Identify which cell holds the provided text, then report its [X, Y] central coordinate. 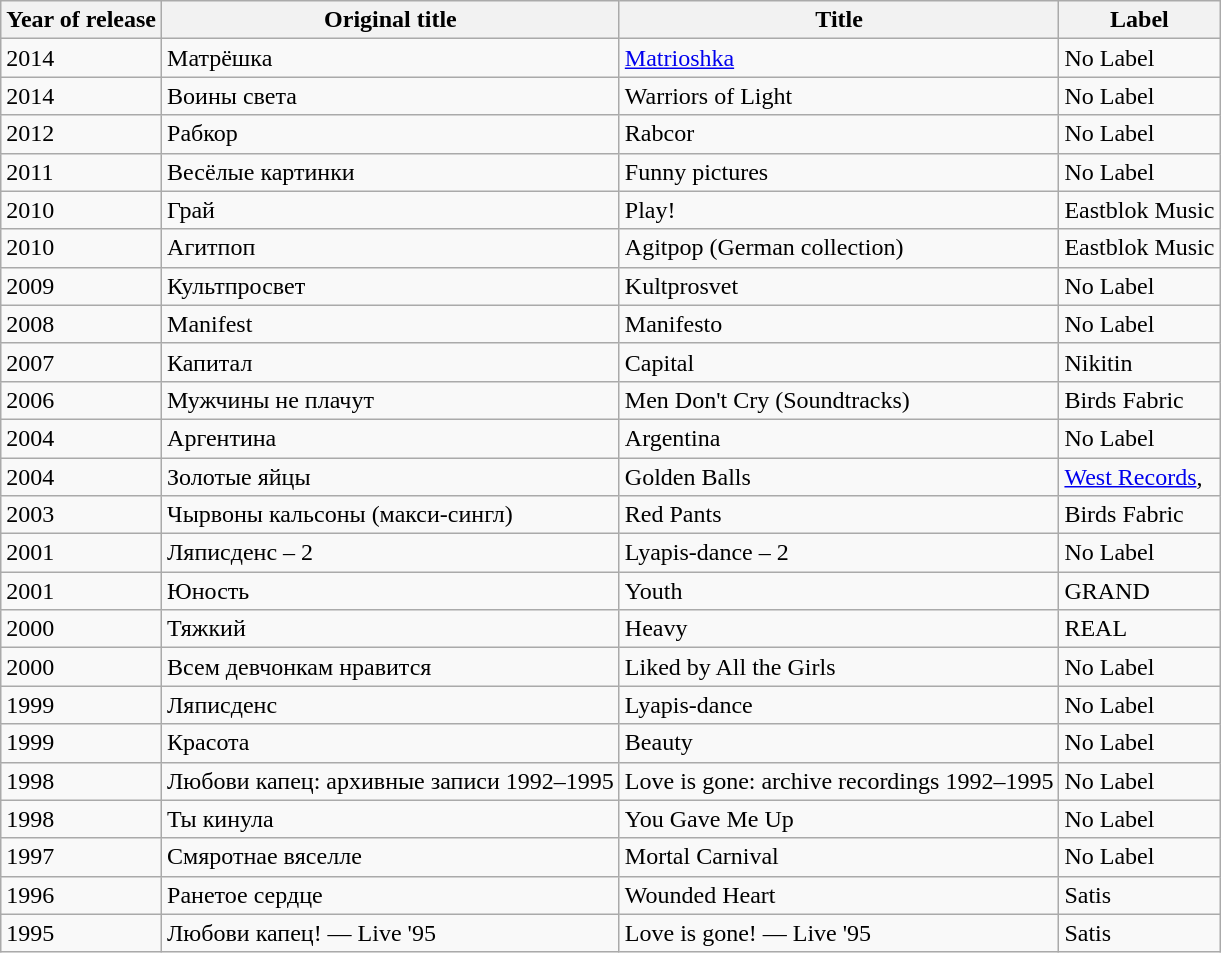
Funny pictures [839, 172]
Year of release [82, 20]
Matrioshka [839, 58]
Смяротнае вяселле [391, 857]
Lyapis-dance – 2 [839, 553]
Title [839, 20]
Культпросвет [391, 286]
Capital [839, 362]
Label [1140, 20]
2007 [82, 362]
Воины света [391, 96]
Nikitin [1140, 362]
Youth [839, 591]
2009 [82, 286]
Warriors of Light [839, 96]
Original title [391, 20]
Liked by All the Girls [839, 667]
Lyapis-dance [839, 705]
2003 [82, 515]
Грай [391, 210]
1997 [82, 857]
Всем девчонкам нравится [391, 667]
Agitpop (German collection) [839, 248]
Love is gone! — Live '95 [839, 933]
Beauty [839, 743]
Play! [839, 210]
Весёлые картинки [391, 172]
Любови капец! — Live '95 [391, 933]
Красота [391, 743]
REAL [1140, 629]
Аргентина [391, 438]
Ляписденс [391, 705]
Rabcor [839, 134]
West Records, [1140, 477]
GRAND [1140, 591]
2006 [82, 400]
Любови капец: архивные записи 1992–1995 [391, 781]
1995 [82, 933]
Рабкор [391, 134]
Юность [391, 591]
Ляписденс – 2 [391, 553]
Агитпоп [391, 248]
Manifest [391, 324]
Чырвоны кальсоны (макси-сингл) [391, 515]
Manifesto [839, 324]
Men Don't Cry (Soundtracks) [839, 400]
2011 [82, 172]
Ранетое сердце [391, 895]
Матрёшка [391, 58]
Тяжкий [391, 629]
Kultprosvet [839, 286]
Mortal Carnival [839, 857]
2012 [82, 134]
Red Pants [839, 515]
1996 [82, 895]
Heavy [839, 629]
Love is gone: archive recordings 1992–1995 [839, 781]
Ты кинула [391, 819]
You Gave Me Up [839, 819]
Капитал [391, 362]
Золотые яйцы [391, 477]
2008 [82, 324]
Argentina [839, 438]
Golden Balls [839, 477]
Wounded Heart [839, 895]
Мужчины не плачут [391, 400]
